Pinpoint the cell where the given text exists, returning its [x, y] midpoint coordinate. 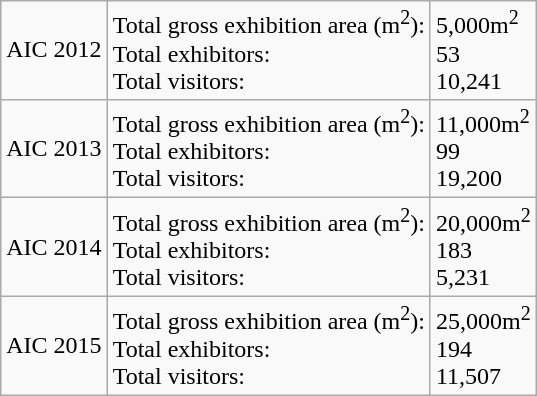
AIC 2014 [54, 248]
AIC 2015 [54, 346]
25,000m219411,507 [483, 346]
11,000m29919,200 [483, 148]
5,000m25310,241 [483, 50]
20,000m21835,231 [483, 248]
AIC 2012 [54, 50]
AIC 2013 [54, 148]
